Output the [X, Y] coordinate of the center of the cell containing the given text.  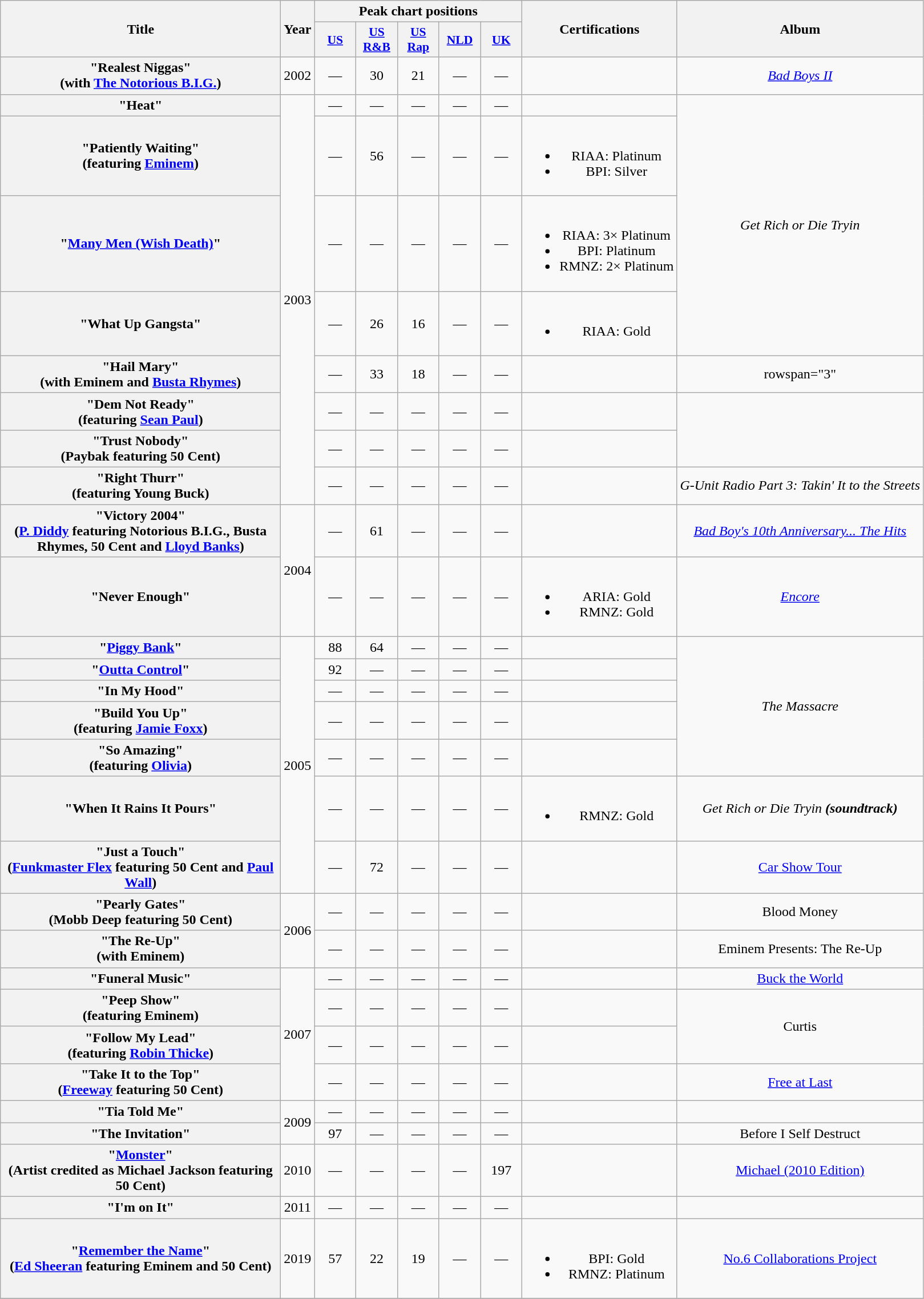
"So Amazing"(featuring Olivia) [140, 758]
97 [336, 1133]
"Follow My Lead"(featuring Robin Thicke) [140, 1044]
ARIA: GoldRMNZ: Gold [599, 597]
"Peep Show"(featuring Eminem) [140, 1008]
2009 [298, 1122]
"The Invitation" [140, 1133]
"Trust Nobody"(Paybak featuring 50 Cent) [140, 449]
RIAA: PlatinumBPI: Silver [599, 156]
2007 [298, 1034]
"Piggy Bank" [140, 648]
"Right Thurr"(featuring Young Buck) [140, 485]
"Funeral Music" [140, 978]
Get Rich or Die Tryin (soundtrack) [800, 808]
Title [140, 29]
72 [377, 867]
"Build You Up"(featuring Jamie Foxx) [140, 720]
2002 [298, 75]
26 [377, 323]
"When It Rains It Pours" [140, 808]
"Pearly Gates"(Mobb Deep featuring 50 Cent) [140, 912]
"Patiently Waiting"(featuring Eminem) [140, 156]
61 [377, 531]
Certifications [599, 29]
64 [377, 648]
"Dem Not Ready"(featuring Sean Paul) [140, 411]
"Victory 2004"(P. Diddy featuring Notorious B.I.G., Busta Rhymes, 50 Cent and Lloyd Banks) [140, 531]
18 [418, 374]
Bad Boys II [800, 75]
RIAA: 3× PlatinumBPI: PlatinumRMNZ: 2× Platinum [599, 243]
Before I Self Destruct [800, 1133]
2010 [298, 1171]
"Many Men (Wish Death)" [140, 243]
G-Unit Radio Part 3: Takin' It to the Streets [800, 485]
Free at Last [800, 1082]
2006 [298, 930]
"Outta Control" [140, 669]
Blood Money [800, 912]
21 [418, 75]
92 [336, 669]
"The Re-Up"(with Eminem) [140, 949]
2011 [298, 1208]
"Remember the Name"(Ed Sheeran featuring Eminem and 50 Cent) [140, 1258]
Get Rich or Die Tryin [800, 225]
Curtis [800, 1026]
33 [377, 374]
NLD [460, 40]
16 [418, 323]
Encore [800, 597]
"What Up Gangsta" [140, 323]
USRap [418, 40]
Car Show Tour [800, 867]
2005 [298, 765]
56 [377, 156]
"Hail Mary"(with Eminem and Busta Rhymes) [140, 374]
22 [377, 1258]
US [336, 40]
No.6 Collaborations Project [800, 1258]
"In My Hood" [140, 691]
RIAA: Gold [599, 323]
30 [377, 75]
BPI: GoldRMNZ: Platinum [599, 1258]
"Never Enough" [140, 597]
"Monster"(Artist credited as Michael Jackson featuring 50 Cent) [140, 1171]
"Realest Niggas"(with The Notorious B.I.G.) [140, 75]
Eminem Presents: The Re-Up [800, 949]
88 [336, 648]
Michael (2010 Edition) [800, 1171]
"I'm on It" [140, 1208]
"Take It to the Top"(Freeway featuring 50 Cent) [140, 1082]
Buck the World [800, 978]
"Just a Touch"(Funkmaster Flex featuring 50 Cent and Paul Wall) [140, 867]
"Tia Told Me" [140, 1111]
2004 [298, 571]
The Massacre [800, 707]
Bad Boy's 10th Anniversary... The Hits [800, 531]
Year [298, 29]
Peak chart positions [418, 11]
USR&B [377, 40]
19 [418, 1258]
57 [336, 1258]
UK [501, 40]
Album [800, 29]
197 [501, 1171]
2019 [298, 1258]
RMNZ: Gold [599, 808]
rowspan="3" [800, 374]
2003 [298, 299]
"Heat" [140, 105]
